Extract the [X, Y] coordinate from the center of the cell holding the provided text.  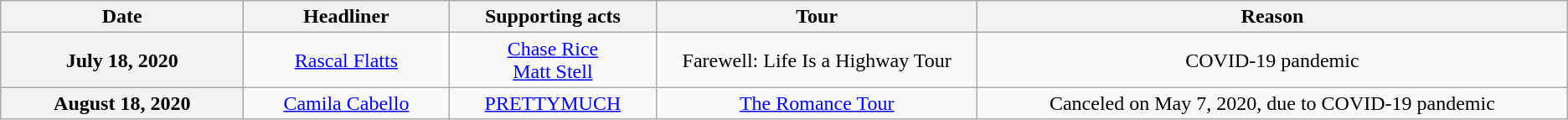
Reason [1273, 17]
July 18, 2020 [122, 60]
Headliner [347, 17]
COVID-19 pandemic [1273, 60]
Farewell: Life Is a Highway Tour [818, 60]
Date [122, 17]
Canceled on May 7, 2020, due to COVID-19 pandemic [1273, 103]
Chase RiceMatt Stell [553, 60]
PRETTYMUCH [553, 103]
Tour [818, 17]
August 18, 2020 [122, 103]
Rascal Flatts [347, 60]
The Romance Tour [818, 103]
Supporting acts [553, 17]
Camila Cabello [347, 103]
